Detect which cell encompasses the target text, then output its [X, Y] center coordinate. 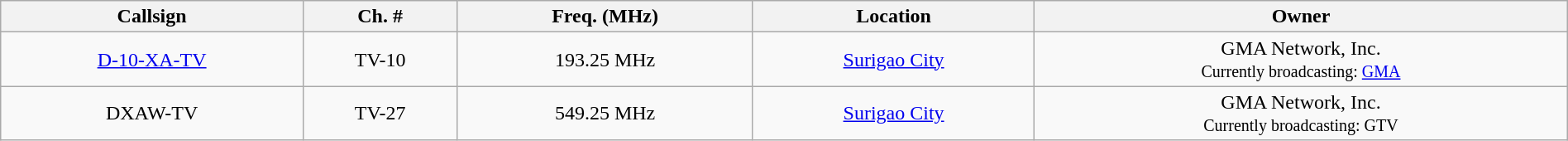
GMA Network, Inc.Currently broadcasting: GTV [1302, 113]
Location [893, 17]
DXAW-TV [152, 113]
Callsign [152, 17]
Ch. # [380, 17]
D-10-XA-TV [152, 60]
TV-10 [380, 60]
193.25 MHz [605, 60]
GMA Network, Inc.Currently broadcasting: GMA [1302, 60]
TV-27 [380, 113]
549.25 MHz [605, 113]
Freq. (MHz) [605, 17]
Owner [1302, 17]
